Scan for the cell matching the given text and deliver its [x, y] coordinate at center. 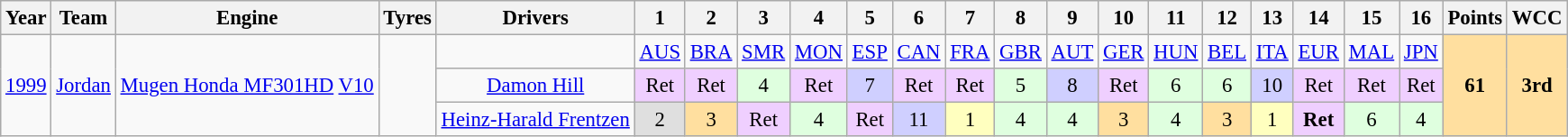
WCC [1536, 18]
EUR [1318, 52]
HUN [1176, 52]
Tyres [407, 18]
AUS [660, 52]
Drivers [535, 18]
SMR [764, 52]
12 [1227, 18]
Team [83, 18]
16 [1420, 18]
GER [1124, 52]
CAN [919, 52]
61 [1474, 87]
15 [1372, 18]
Points [1474, 18]
MON [819, 52]
Jordan [83, 87]
AUT [1072, 52]
ESP [870, 52]
13 [1272, 18]
ITA [1272, 52]
FRA [970, 52]
Heinz-Harald Frentzen [535, 120]
Year [26, 18]
9 [1072, 18]
MAL [1372, 52]
3rd [1536, 87]
BRA [710, 52]
Engine [247, 18]
Damon Hill [535, 86]
JPN [1420, 52]
Mugen Honda MF301HD V10 [247, 87]
14 [1318, 18]
GBR [1020, 52]
BEL [1227, 52]
1999 [26, 87]
